Return the [x, y] coordinate for the center point of the cell that contains the specified text.  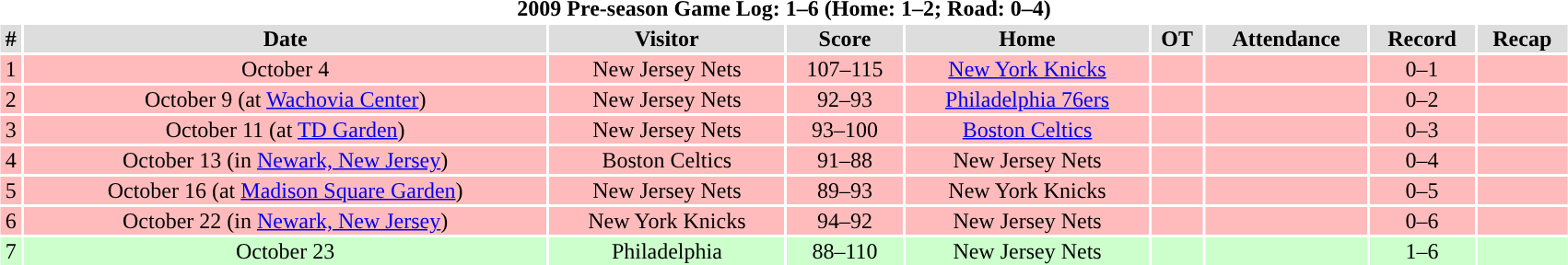
October 4 [286, 69]
0–4 [1422, 160]
3 [11, 130]
107–115 [845, 69]
0–5 [1422, 190]
1 [11, 69]
92–93 [845, 99]
October 22 (in Newark, New Jersey) [286, 221]
Home [1027, 39]
OT [1177, 39]
1–6 [1422, 251]
0–3 [1422, 130]
October 13 (in Newark, New Jersey) [286, 160]
91–88 [845, 160]
October 9 (at Wachovia Center) [286, 99]
Score [845, 39]
0–1 [1422, 69]
4 [11, 160]
Attendance [1286, 39]
0–2 [1422, 99]
Recap [1522, 39]
7 [11, 251]
94–92 [845, 221]
Philadelphia 76ers [1027, 99]
Visitor [667, 39]
5 [11, 190]
October 23 [286, 251]
# [11, 39]
Record [1422, 39]
93–100 [845, 130]
October 11 (at TD Garden) [286, 130]
Philadelphia [667, 251]
0–6 [1422, 221]
89–93 [845, 190]
October 16 (at Madison Square Garden) [286, 190]
2 [11, 99]
Date [286, 39]
88–110 [845, 251]
6 [11, 221]
